Capture the cell that displays the provided text and extract its (x, y) central coordinate. 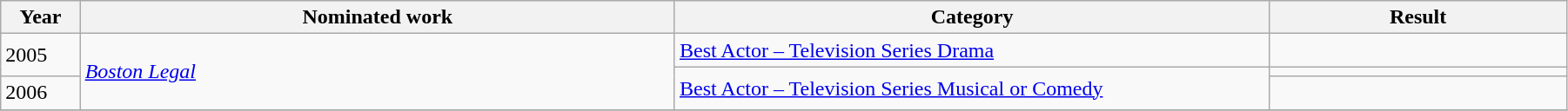
Nominated work (378, 17)
2005 (40, 55)
Result (1418, 17)
Boston Legal (378, 71)
Best Actor – Television Series Musical or Comedy (971, 88)
Best Actor – Television Series Drama (971, 50)
Year (40, 17)
Category (971, 17)
2006 (40, 93)
